Detect which cell encompasses the target text, then output its (x, y) center coordinate. 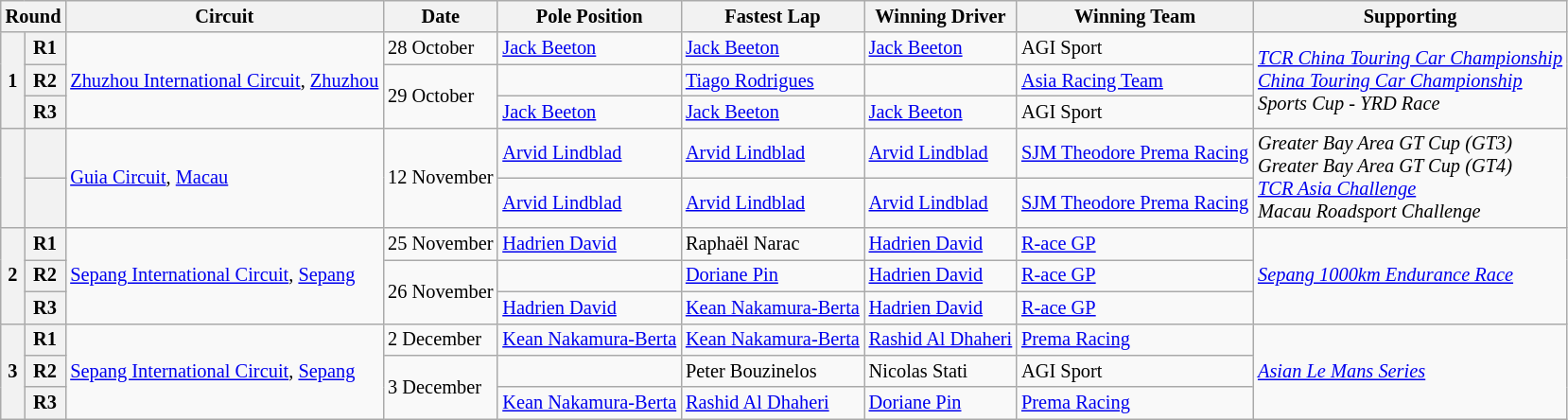
Circuit (224, 16)
3 December (441, 386)
Zhuzhou International Circuit, Zhuzhou (224, 79)
26 November (441, 291)
29 October (441, 96)
Raphaël Narac (773, 244)
Date (441, 16)
Sepang 1000km Endurance Race (1410, 276)
Fastest Lap (773, 16)
28 October (441, 48)
Tiago Rodrigues (773, 80)
2 December (441, 340)
Greater Bay Area GT Cup (GT3)Greater Bay Area GT Cup (GT4)TCR Asia ChallengeMacau Roadsport Challenge (1410, 178)
Pole Position (589, 16)
Asia Racing Team (1135, 80)
1 (13, 79)
2 (13, 276)
25 November (441, 244)
3 (13, 371)
Nicolas Stati (940, 371)
Winning Driver (940, 16)
Guia Circuit, Macau (224, 178)
TCR China Touring Car ChampionshipChina Touring Car ChampionshipSports Cup - YRD Race (1410, 79)
Asian Le Mans Series (1410, 371)
Round (34, 16)
Winning Team (1135, 16)
Supporting (1410, 16)
Peter Bouzinelos (773, 371)
12 November (441, 178)
